From the cell containing the given text, extract its center point as (X, Y) coordinate. 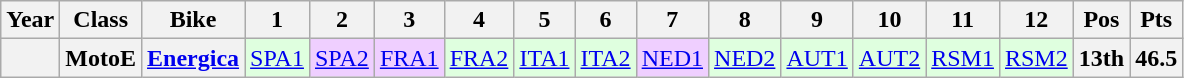
Class (101, 20)
Pos (1101, 20)
5 (544, 20)
AUT1 (817, 58)
NED1 (672, 58)
MotoE (101, 58)
Energica (194, 58)
ITA2 (606, 58)
RSM1 (963, 58)
FRA2 (479, 58)
10 (889, 20)
SPA2 (342, 58)
6 (606, 20)
46.5 (1156, 58)
RSM2 (1036, 58)
4 (479, 20)
Bike (194, 20)
11 (963, 20)
Year (30, 20)
NED2 (745, 58)
3 (409, 20)
12 (1036, 20)
Pts (1156, 20)
ITA1 (544, 58)
8 (745, 20)
2 (342, 20)
7 (672, 20)
9 (817, 20)
SPA1 (278, 58)
FRA1 (409, 58)
13th (1101, 58)
1 (278, 20)
AUT2 (889, 58)
